Search for the cell housing the specified text and yield its (x, y) center coordinate. 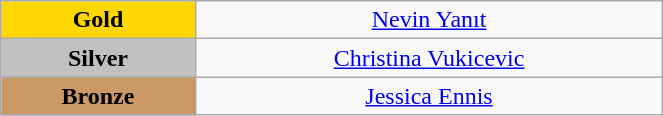
Nevin Yanıt (429, 20)
Bronze (98, 96)
Christina Vukicevic (429, 58)
Silver (98, 58)
Jessica Ennis (429, 96)
Gold (98, 20)
